Provide the [X, Y] coordinate of the cell's center where the given text is located.  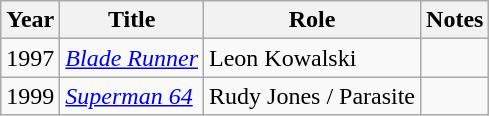
Blade Runner [132, 58]
1999 [30, 96]
Year [30, 20]
Title [132, 20]
1997 [30, 58]
Notes [455, 20]
Role [312, 20]
Superman 64 [132, 96]
Rudy Jones / Parasite [312, 96]
Leon Kowalski [312, 58]
